Pinpoint the cell where the given text exists, returning its (x, y) midpoint coordinate. 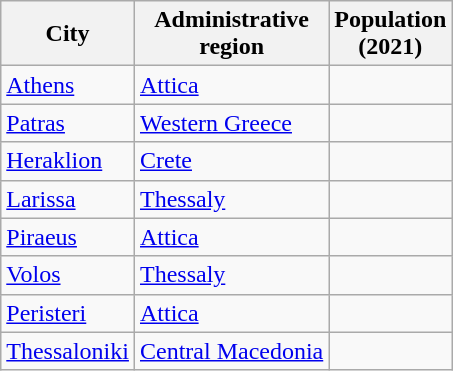
Volos (68, 275)
Central Macedonia (231, 351)
Thessaloniki (68, 351)
Athens (68, 85)
Heraklion (68, 161)
Larissa (68, 199)
City (68, 34)
Western Greece (231, 123)
Population(2021) (390, 34)
Administrativeregion (231, 34)
Peristeri (68, 313)
Crete (231, 161)
Piraeus (68, 237)
Patras (68, 123)
